Pinpoint the cell where the given text exists, returning its (x, y) midpoint coordinate. 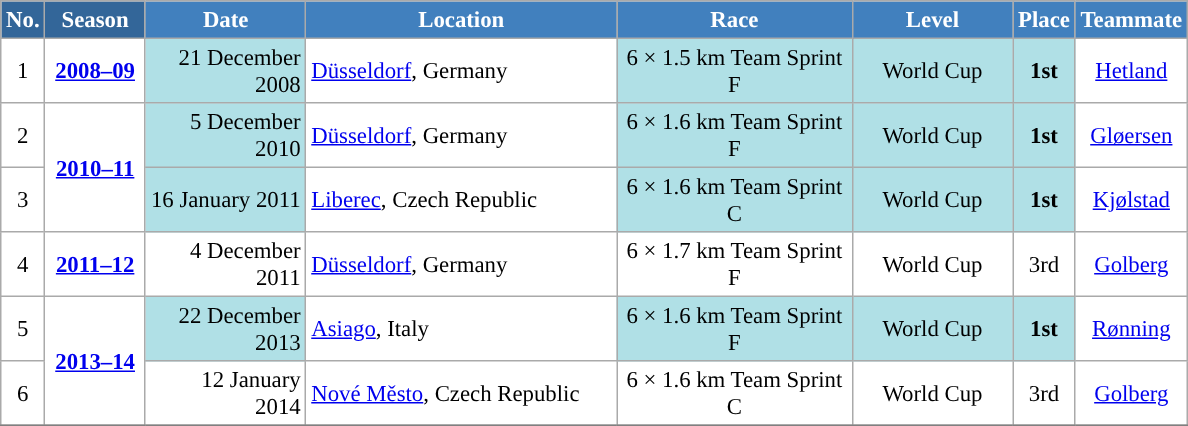
3rd (1044, 264)
Teammate (1131, 20)
Asiago, Italy (462, 330)
Location (462, 20)
Place (1044, 20)
Hetland (1131, 72)
2011–12 (95, 264)
6 × 1.7 km Team Sprint F (735, 264)
4 (23, 264)
Season (95, 20)
3 (23, 200)
No. (23, 20)
Race (735, 20)
21 December 2008 (226, 72)
2 (23, 136)
Level (932, 20)
16 January 2011 (226, 200)
1 (23, 72)
2008–09 (95, 72)
Gløersen (1131, 136)
22 December 2013 (226, 330)
Date (226, 20)
6 × 1.5 km Team Sprint F (735, 72)
6 × 1.6 km Team Sprint C (735, 200)
2010–11 (95, 168)
5 December 2010 (226, 136)
5 (23, 330)
Liberec, Czech Republic (462, 200)
2013–14 (95, 362)
Rønning (1131, 330)
Golberg (1131, 264)
Kjølstad (1131, 200)
4 December 2011 (226, 264)
